Return the (X, Y) coordinate for the center point of the cell that contains the specified text.  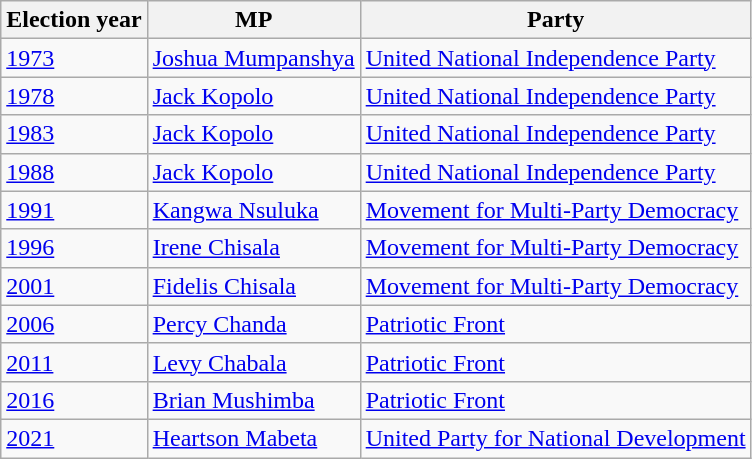
2001 (74, 286)
2021 (74, 438)
1996 (74, 248)
Heartson Mabeta (254, 438)
Kangwa Nsuluka (254, 210)
United Party for National Development (556, 438)
2011 (74, 362)
2016 (74, 400)
Levy Chabala (254, 362)
Percy Chanda (254, 324)
Brian Mushimba (254, 400)
Fidelis Chisala (254, 286)
1991 (74, 210)
Election year (74, 20)
1978 (74, 96)
Irene Chisala (254, 248)
Party (556, 20)
2006 (74, 324)
Joshua Mumpanshya (254, 58)
1988 (74, 172)
1973 (74, 58)
MP (254, 20)
1983 (74, 134)
